Capture the cell that displays the provided text and extract its (X, Y) central coordinate. 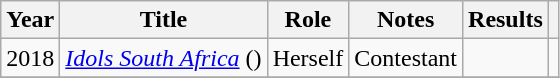
Year (30, 20)
Idols South Africa () (164, 58)
Title (164, 20)
Results (506, 20)
Notes (406, 20)
Contestant (406, 58)
2018 (30, 58)
Role (308, 20)
Herself (308, 58)
